Find where the given text appears and provide that cell's center as [X, Y] coordinate. 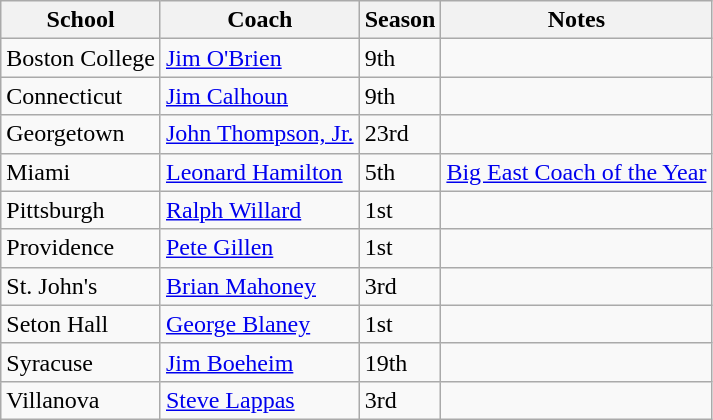
Steve Lappas [260, 400]
Boston College [81, 58]
Miami [81, 172]
Big East Coach of the Year [576, 172]
School [81, 20]
Coach [260, 20]
19th [400, 362]
Seton Hall [81, 324]
Jim Calhoun [260, 96]
Pittsburgh [81, 210]
Jim O'Brien [260, 58]
George Blaney [260, 324]
St. John's [81, 286]
Georgetown [81, 134]
John Thompson, Jr. [260, 134]
Providence [81, 248]
Syracuse [81, 362]
Connecticut [81, 96]
Season [400, 20]
Notes [576, 20]
Brian Mahoney [260, 286]
23rd [400, 134]
Jim Boeheim [260, 362]
Ralph Willard [260, 210]
5th [400, 172]
Leonard Hamilton [260, 172]
Villanova [81, 400]
Pete Gillen [260, 248]
